Output the [X, Y] coordinate of the center of the cell containing the given text.  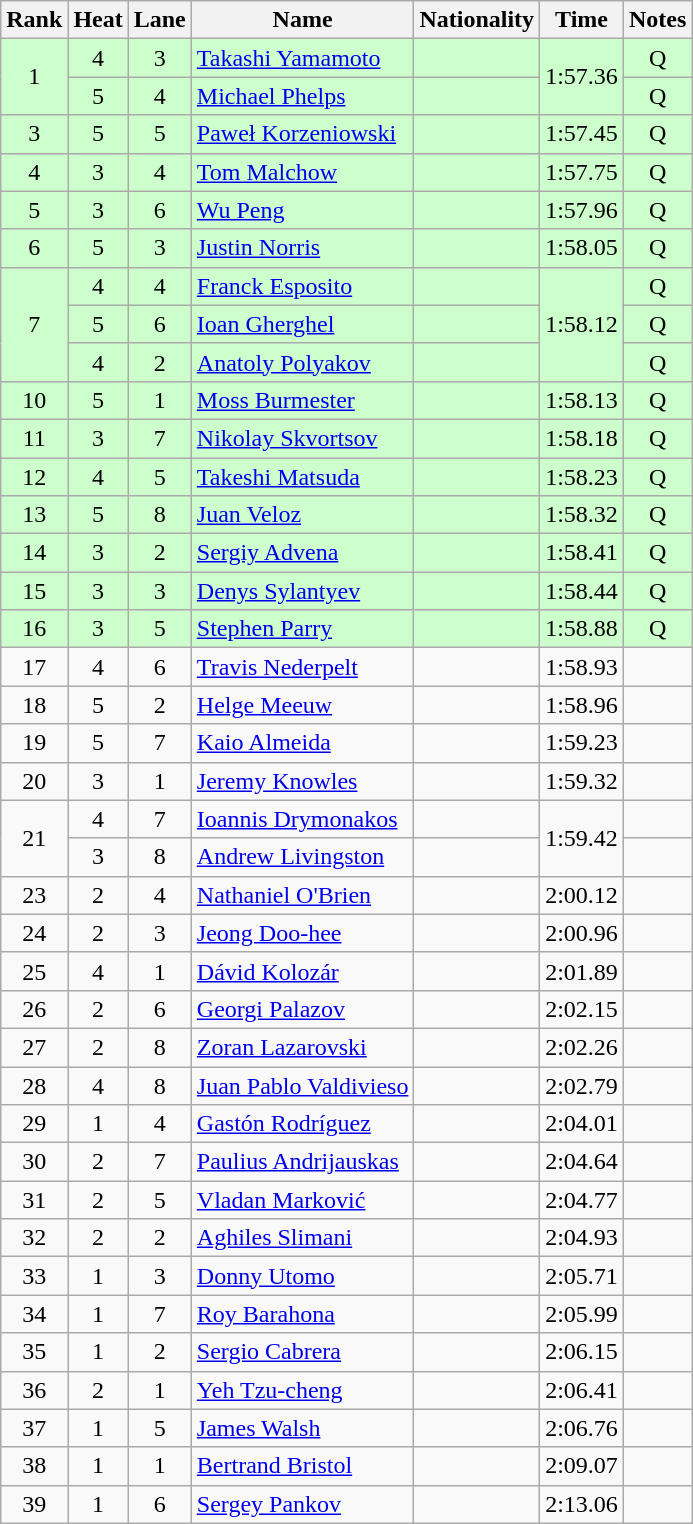
1:59.42 [582, 838]
35 [34, 1352]
1:57.75 [582, 172]
2:00.12 [582, 895]
1:58.05 [582, 248]
30 [34, 1162]
1:58.44 [582, 591]
Kaio Almeida [302, 743]
Zoran Lazarovski [302, 1047]
Donny Utomo [302, 1276]
1:58.23 [582, 477]
Stephen Parry [302, 629]
Helge Meeuw [302, 705]
24 [34, 933]
Jeong Doo-hee [302, 933]
2:02.79 [582, 1085]
1:57.45 [582, 134]
2:04.77 [582, 1200]
1:58.41 [582, 553]
Ioan Gherghel [302, 324]
Notes [657, 20]
Dávid Kolozár [302, 971]
38 [34, 1466]
23 [34, 895]
Nationality [477, 20]
Wu Peng [302, 210]
1:58.88 [582, 629]
16 [34, 629]
Nathaniel O'Brien [302, 895]
1:58.18 [582, 438]
1:59.32 [582, 781]
Bertrand Bristol [302, 1466]
Sergiy Advena [302, 553]
Time [582, 20]
2:04.93 [582, 1238]
37 [34, 1428]
Takashi Yamamoto [302, 58]
Heat [98, 20]
1:57.96 [582, 210]
2:04.01 [582, 1124]
2:04.64 [582, 1162]
2:13.06 [582, 1504]
15 [34, 591]
Michael Phelps [302, 96]
1:58.93 [582, 667]
18 [34, 705]
2:05.99 [582, 1314]
32 [34, 1238]
Paulius Andrijauskas [302, 1162]
Sergey Pankov [302, 1504]
13 [34, 515]
Lane [160, 20]
14 [34, 553]
Roy Barahona [302, 1314]
36 [34, 1390]
Aghiles Slimani [302, 1238]
20 [34, 781]
2:05.71 [582, 1276]
39 [34, 1504]
Travis Nederpelt [302, 667]
Anatoly Polyakov [302, 362]
Gastón Rodríguez [302, 1124]
Juan Veloz [302, 515]
2:09.07 [582, 1466]
1:58.96 [582, 705]
Rank [34, 20]
2:00.96 [582, 933]
12 [34, 477]
Nikolay Skvortsov [302, 438]
29 [34, 1124]
31 [34, 1200]
26 [34, 1009]
2:02.26 [582, 1047]
2:06.15 [582, 1352]
2:06.41 [582, 1390]
Yeh Tzu-cheng [302, 1390]
19 [34, 743]
33 [34, 1276]
2:02.15 [582, 1009]
28 [34, 1085]
James Walsh [302, 1428]
Franck Esposito [302, 286]
Justin Norris [302, 248]
Tom Malchow [302, 172]
Takeshi Matsuda [302, 477]
Moss Burmester [302, 400]
1:58.32 [582, 515]
21 [34, 838]
Paweł Korzeniowski [302, 134]
Sergio Cabrera [302, 1352]
2:06.76 [582, 1428]
11 [34, 438]
1:57.36 [582, 77]
2:01.89 [582, 971]
17 [34, 667]
Denys Sylantyev [302, 591]
Juan Pablo Valdivieso [302, 1085]
34 [34, 1314]
25 [34, 971]
27 [34, 1047]
Georgi Palazov [302, 1009]
1:58.13 [582, 400]
1:58.12 [582, 324]
1:59.23 [582, 743]
10 [34, 400]
Vladan Marković [302, 1200]
Ioannis Drymonakos [302, 819]
Jeremy Knowles [302, 781]
Andrew Livingston [302, 857]
Name [302, 20]
